Provide the (x, y) coordinate of the cell's center where the given text is located.  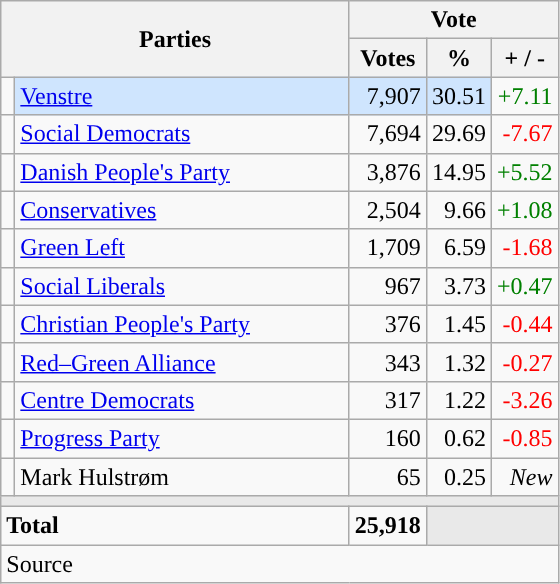
65 (388, 477)
Total (176, 526)
1.22 (458, 400)
Centre Democrats (182, 400)
-1.68 (524, 248)
+5.52 (524, 172)
317 (388, 400)
Red–Green Alliance (182, 362)
-7.67 (524, 134)
-0.27 (524, 362)
Social Democrats (182, 134)
7,694 (388, 134)
Danish People's Party (182, 172)
14.95 (458, 172)
160 (388, 438)
376 (388, 324)
Votes (388, 58)
+1.08 (524, 210)
Vote (454, 20)
Christian People's Party (182, 324)
3.73 (458, 286)
0.62 (458, 438)
Source (280, 564)
1.45 (458, 324)
9.66 (458, 210)
-0.85 (524, 438)
% (458, 58)
New (524, 477)
2,504 (388, 210)
-0.44 (524, 324)
30.51 (458, 96)
+ / - (524, 58)
7,907 (388, 96)
Venstre (182, 96)
Progress Party (182, 438)
Green Left (182, 248)
1.32 (458, 362)
Social Liberals (182, 286)
967 (388, 286)
0.25 (458, 477)
25,918 (388, 526)
6.59 (458, 248)
Conservatives (182, 210)
+0.47 (524, 286)
3,876 (388, 172)
-3.26 (524, 400)
+7.11 (524, 96)
343 (388, 362)
Parties (176, 39)
1,709 (388, 248)
Mark Hulstrøm (182, 477)
29.69 (458, 134)
